Identify which cell holds the provided text, then report its [X, Y] central coordinate. 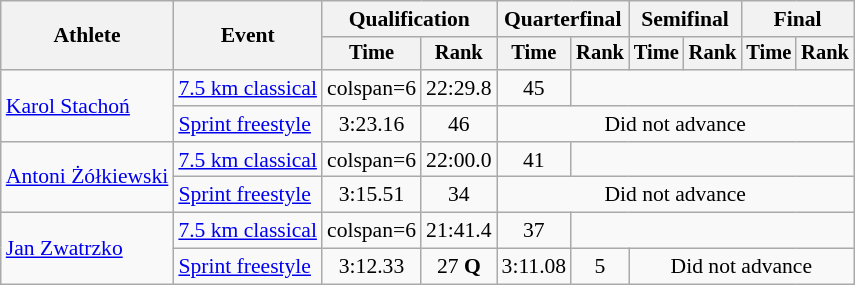
21:41.4 [458, 231]
Final [797, 19]
41 [534, 160]
22:29.8 [458, 88]
Athlete [88, 36]
Antoni Żółkiewski [88, 178]
34 [458, 195]
3:12.33 [372, 267]
5 [600, 267]
3:15.51 [372, 195]
Quarterfinal [563, 19]
Qualification [410, 19]
3:11.08 [534, 267]
22:00.0 [458, 160]
Semifinal [685, 19]
Karol Stachoń [88, 106]
27 Q [458, 267]
Jan Zwatrzko [88, 248]
37 [534, 231]
45 [534, 88]
Event [248, 36]
3:23.16 [372, 124]
46 [458, 124]
